Identify which cell holds the provided text, then report its [x, y] central coordinate. 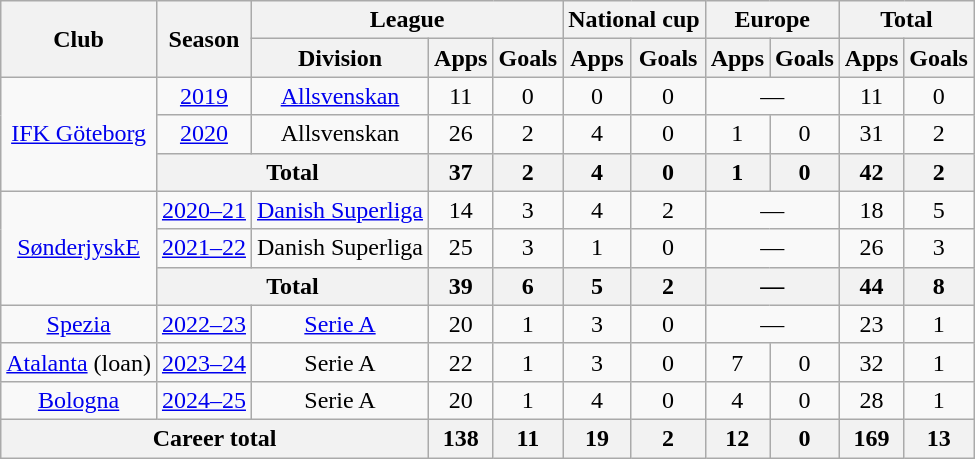
31 [871, 134]
32 [871, 362]
25 [461, 248]
19 [597, 438]
Club [79, 39]
13 [939, 438]
2024–25 [204, 400]
37 [461, 172]
18 [871, 210]
Division [340, 58]
169 [871, 438]
2023–24 [204, 362]
6 [528, 286]
2021–22 [204, 248]
14 [461, 210]
IFK Göteborg [79, 134]
Bologna [79, 400]
2020–21 [204, 210]
39 [461, 286]
2022–23 [204, 324]
23 [871, 324]
12 [737, 438]
42 [871, 172]
Atalanta (loan) [79, 362]
National cup [634, 20]
138 [461, 438]
2020 [204, 134]
Season [204, 39]
Career total [215, 438]
44 [871, 286]
Europe [772, 20]
League [406, 20]
28 [871, 400]
2019 [204, 96]
7 [737, 362]
8 [939, 286]
SønderjyskE [79, 248]
Spezia [79, 324]
22 [461, 362]
